Detect which cell encompasses the target text, then output its (x, y) center coordinate. 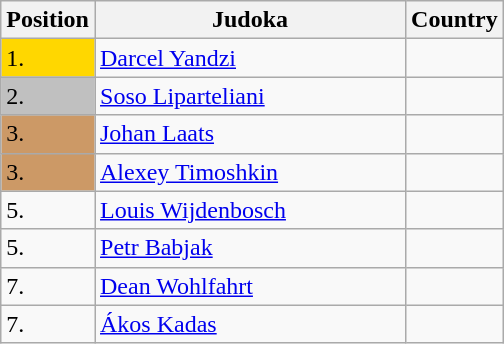
Country (455, 20)
Ákos Kadas (250, 324)
Johan Laats (250, 134)
Louis Wijdenbosch (250, 210)
1. (48, 58)
Darcel Yandzi (250, 58)
2. (48, 96)
Alexey Timoshkin (250, 172)
Petr Babjak (250, 248)
Soso Liparteliani (250, 96)
Position (48, 20)
Judoka (250, 20)
Dean Wohlfahrt (250, 286)
